From the cell containing the given text, extract its center point as (X, Y) coordinate. 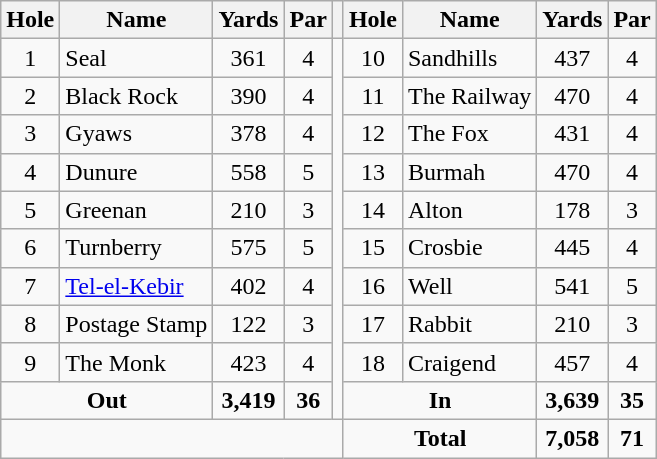
11 (372, 96)
3,419 (248, 400)
14 (372, 210)
18 (372, 362)
The Monk (136, 362)
Tel-el-Kebir (136, 286)
16 (372, 286)
Gyaws (136, 134)
423 (248, 362)
558 (248, 172)
71 (632, 438)
10 (372, 58)
Sandhills (469, 58)
431 (572, 134)
12 (372, 134)
6 (30, 248)
Craigend (469, 362)
8 (30, 324)
36 (308, 400)
7 (30, 286)
390 (248, 96)
575 (248, 248)
Alton (469, 210)
1 (30, 58)
The Railway (469, 96)
2 (30, 96)
361 (248, 58)
Black Rock (136, 96)
The Fox (469, 134)
17 (372, 324)
122 (248, 324)
In (440, 400)
15 (372, 248)
13 (372, 172)
Dunure (136, 172)
541 (572, 286)
437 (572, 58)
378 (248, 134)
Seal (136, 58)
402 (248, 286)
Postage Stamp (136, 324)
Burmah (469, 172)
Crosbie (469, 248)
Turnberry (136, 248)
Greenan (136, 210)
35 (632, 400)
3,639 (572, 400)
9 (30, 362)
178 (572, 210)
Out (107, 400)
457 (572, 362)
445 (572, 248)
Rabbit (469, 324)
Total (440, 438)
7,058 (572, 438)
Well (469, 286)
